For the text-containing cell, return its midpoint in [x, y] coordinate format. 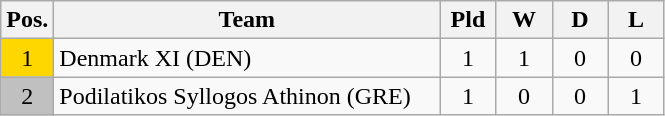
Team [247, 20]
W [524, 20]
D [580, 20]
Pos. [28, 20]
Pld [468, 20]
2 [28, 96]
L [636, 20]
Podilatikos Syllogos Athinon (GRE) [247, 96]
Denmark XI (DEN) [247, 58]
